Provide the (X, Y) coordinate of the cell's center where the given text is located.  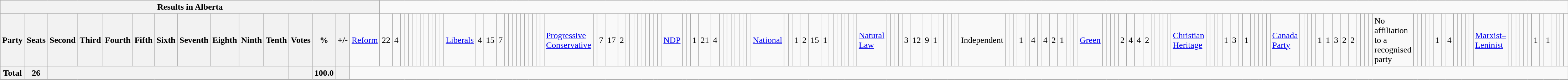
22 (386, 40)
Marxist–Leninist (1491, 40)
26 (36, 73)
Party (12, 40)
Votes (301, 40)
Liberals (460, 40)
Sixth (166, 40)
NDP (672, 40)
Christian Heritage (1188, 40)
100.0 (324, 73)
Fifth (144, 40)
Second (63, 40)
Green (1090, 40)
12 (917, 40)
Ninth (251, 40)
Fourth (118, 40)
Seventh (194, 40)
% (324, 40)
17 (611, 40)
21 (705, 40)
National (768, 40)
Natural Law (871, 40)
Third (90, 40)
Independent (982, 40)
Tenth (276, 40)
+/- (343, 40)
Canada Party (1285, 40)
Progressive Conservative (568, 40)
Results in Alberta (190, 7)
No affiliation to a recognised party (1393, 40)
Seats (36, 40)
Reform (365, 40)
9 (927, 40)
Total (12, 73)
Eighth (225, 40)
